Detect which cell encompasses the target text, then output its (X, Y) center coordinate. 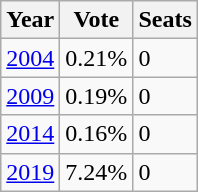
2019 (30, 172)
2009 (30, 96)
0.19% (96, 96)
Vote (96, 20)
2004 (30, 58)
2014 (30, 134)
7.24% (96, 172)
0.16% (96, 134)
Seats (165, 20)
0.21% (96, 58)
Year (30, 20)
